Detect which cell encompasses the target text, then output its [x, y] center coordinate. 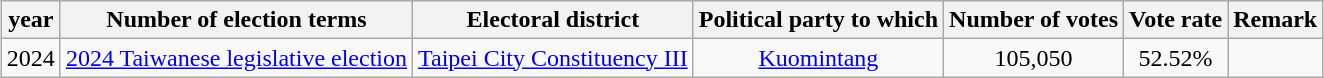
2024 Taiwanese legislative election [236, 58]
Political party to which [818, 20]
Vote rate [1176, 20]
Electoral district [554, 20]
Number of votes [1034, 20]
Remark [1276, 20]
Number of election terms [236, 20]
105,050 [1034, 58]
Kuomintang [818, 58]
Taipei City Constituency III [554, 58]
2024 [30, 58]
52.52% [1176, 58]
year [30, 20]
